Search for the cell housing the specified text and yield its [x, y] center coordinate. 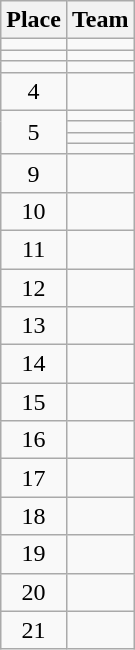
Place [34, 20]
10 [34, 211]
Team [100, 20]
21 [34, 630]
13 [34, 326]
19 [34, 554]
15 [34, 402]
17 [34, 478]
9 [34, 173]
5 [34, 132]
18 [34, 516]
20 [34, 592]
11 [34, 249]
14 [34, 364]
12 [34, 287]
4 [34, 91]
16 [34, 440]
